Provide the [X, Y] coordinate of the cell's center where the given text is located.  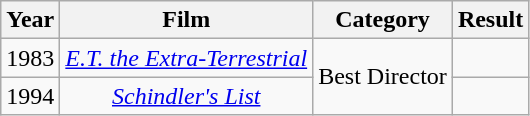
Best Director [383, 77]
E.T. the Extra-Terrestrial [186, 58]
1983 [30, 58]
Result [490, 20]
Year [30, 20]
Schindler's List [186, 96]
1994 [30, 96]
Category [383, 20]
Film [186, 20]
